Identify which cell holds the provided text, then report its [X, Y] central coordinate. 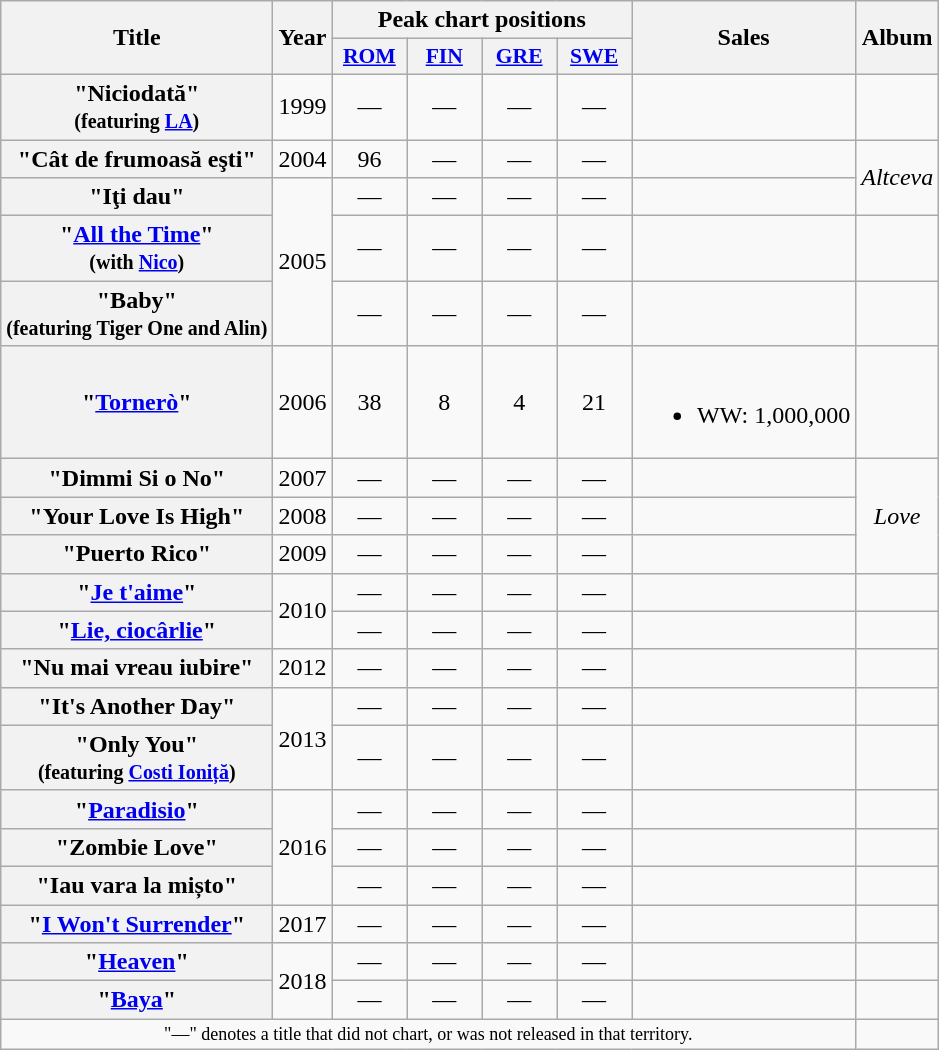
Year [302, 38]
WW: 1,000,000 [744, 402]
"It's Another Day" [137, 706]
"Je t'aime" [137, 592]
Love [898, 516]
FIN [444, 57]
"Your Love Is High" [137, 516]
21 [594, 402]
"Dimmi Si o No" [137, 478]
2012 [302, 668]
2008 [302, 516]
"Lie, ciocârlie" [137, 630]
"I Won't Surrender" [137, 923]
96 [370, 159]
Peak chart positions [482, 20]
"Paradisio" [137, 809]
"Only You"(featuring Costi Ioniță) [137, 758]
2006 [302, 402]
"Iţi dau" [137, 197]
"Puerto Rico" [137, 554]
2018 [302, 981]
2013 [302, 738]
"Iau vara la mișto" [137, 885]
"All the Time"(with Nico) [137, 248]
SWE [594, 57]
GRE [520, 57]
2004 [302, 159]
"Heaven" [137, 962]
Title [137, 38]
2009 [302, 554]
4 [520, 402]
"—" denotes a title that did not chart, or was not released in that territory. [428, 1034]
2005 [302, 262]
2017 [302, 923]
8 [444, 402]
"Baby"(featuring Tiger One and Alin) [137, 314]
"Baya" [137, 1000]
"Niciodată"(featuring LA) [137, 106]
"Nu mai vreau iubire" [137, 668]
2007 [302, 478]
"Zombie Love" [137, 847]
"Tornerò" [137, 402]
2010 [302, 611]
38 [370, 402]
Album [898, 38]
"Cât de frumoasă eşti" [137, 159]
1999 [302, 106]
ROM [370, 57]
Altceva [898, 178]
Sales [744, 38]
2016 [302, 847]
